For the text-containing cell, return its midpoint in [x, y] coordinate format. 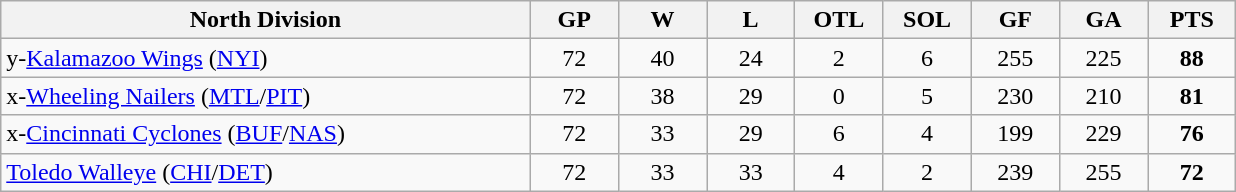
OTL [839, 20]
225 [1103, 58]
88 [1192, 58]
199 [1015, 134]
24 [751, 58]
North Division [266, 20]
x-Wheeling Nailers (MTL/PIT) [266, 96]
GP [574, 20]
PTS [1192, 20]
229 [1103, 134]
GF [1015, 20]
210 [1103, 96]
W [662, 20]
230 [1015, 96]
81 [1192, 96]
x-Cincinnati Cyclones (BUF/NAS) [266, 134]
L [751, 20]
239 [1015, 172]
38 [662, 96]
76 [1192, 134]
GA [1103, 20]
SOL [927, 20]
y-Kalamazoo Wings (NYI) [266, 58]
0 [839, 96]
40 [662, 58]
5 [927, 96]
Toledo Walleye (CHI/DET) [266, 172]
